Provide the (X, Y) coordinate of the cell's center where the given text is located.  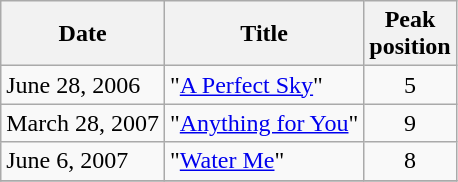
Peakposition (410, 34)
9 (410, 123)
June 28, 2006 (83, 85)
8 (410, 161)
March 28, 2007 (83, 123)
Date (83, 34)
"A Perfect Sky" (264, 85)
Title (264, 34)
5 (410, 85)
"Water Me" (264, 161)
"Anything for You" (264, 123)
June 6, 2007 (83, 161)
